Find where the given text appears and provide that cell's center as (x, y) coordinate. 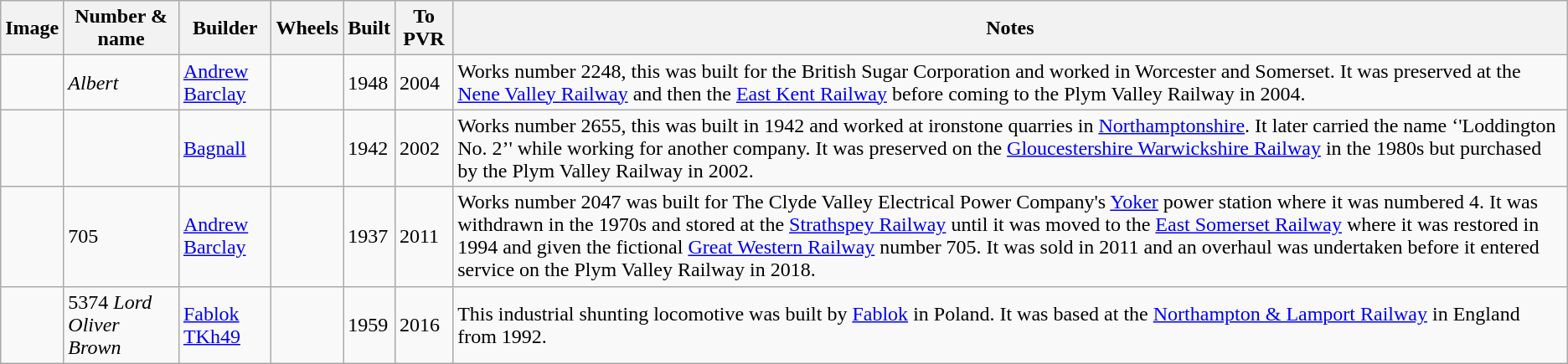
1959 (369, 325)
Built (369, 28)
Wheels (307, 28)
1942 (369, 148)
Fablok TKh49 (224, 325)
Image (32, 28)
Bagnall (224, 148)
Notes (1010, 28)
Number & name (121, 28)
5374 Lord Oliver Brown (121, 325)
2011 (424, 236)
2004 (424, 82)
1948 (369, 82)
705 (121, 236)
Albert (121, 82)
This industrial shunting locomotive was built by Fablok in Poland. It was based at the Northampton & Lamport Railway in England from 1992. (1010, 325)
1937 (369, 236)
To PVR (424, 28)
2002 (424, 148)
Builder (224, 28)
2016 (424, 325)
